Return [x, y] of the center of cell containing provided text 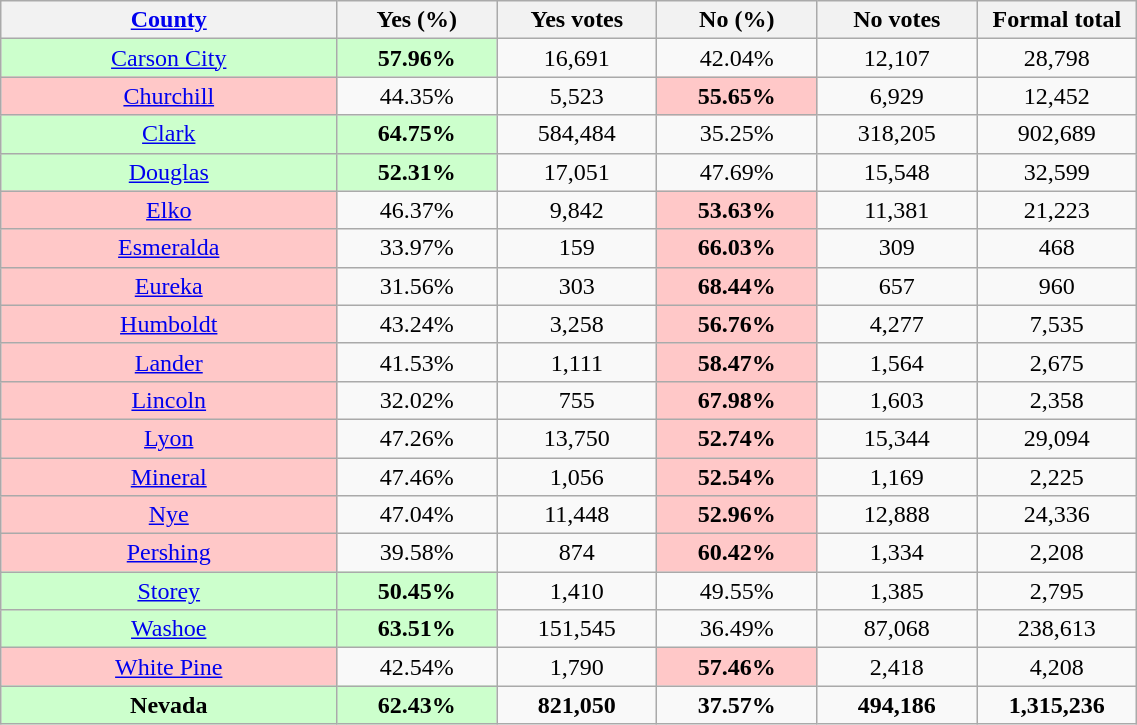
2,675 [1057, 362]
2,208 [1057, 553]
28,798 [1057, 58]
43.24% [417, 324]
44.35% [417, 96]
55.65% [737, 96]
1,385 [897, 591]
6,929 [897, 96]
11,381 [897, 210]
60.42% [737, 553]
902,689 [1057, 134]
Yes votes [577, 20]
32.02% [417, 400]
62.43% [417, 705]
2,418 [897, 667]
42.54% [417, 667]
87,068 [897, 629]
Churchill [169, 96]
Washoe [169, 629]
4,208 [1057, 667]
1,410 [577, 591]
50.45% [417, 591]
4,277 [897, 324]
Nevada [169, 705]
1,603 [897, 400]
12,107 [897, 58]
Lander [169, 362]
32,599 [1057, 172]
2,795 [1057, 591]
29,094 [1057, 438]
1,564 [897, 362]
Pershing [169, 553]
No votes [897, 20]
Lincoln [169, 400]
52.31% [417, 172]
46.37% [417, 210]
1,334 [897, 553]
67.98% [737, 400]
Mineral [169, 477]
1,111 [577, 362]
41.53% [417, 362]
159 [577, 248]
36.49% [737, 629]
1,790 [577, 667]
17,051 [577, 172]
66.03% [737, 248]
584,484 [577, 134]
Eureka [169, 286]
Elko [169, 210]
57.46% [737, 667]
Storey [169, 591]
47.04% [417, 515]
16,691 [577, 58]
2,358 [1057, 400]
53.63% [737, 210]
9,842 [577, 210]
49.55% [737, 591]
47.46% [417, 477]
No (%) [737, 20]
County [169, 20]
Carson City [169, 58]
755 [577, 400]
7,535 [1057, 324]
Formal total [1057, 20]
3,258 [577, 324]
52.74% [737, 438]
52.54% [737, 477]
White Pine [169, 667]
12,888 [897, 515]
47.26% [417, 438]
657 [897, 286]
2,225 [1057, 477]
318,205 [897, 134]
Humboldt [169, 324]
12,452 [1057, 96]
238,613 [1057, 629]
24,336 [1057, 515]
21,223 [1057, 210]
68.44% [737, 286]
874 [577, 553]
63.51% [417, 629]
821,050 [577, 705]
1,056 [577, 477]
39.58% [417, 553]
Lyon [169, 438]
Douglas [169, 172]
494,186 [897, 705]
1,169 [897, 477]
64.75% [417, 134]
47.69% [737, 172]
Yes (%) [417, 20]
15,548 [897, 172]
309 [897, 248]
960 [1057, 286]
52.96% [737, 515]
468 [1057, 248]
33.97% [417, 248]
56.76% [737, 324]
1,315,236 [1057, 705]
Esmeralda [169, 248]
11,448 [577, 515]
42.04% [737, 58]
Nye [169, 515]
31.56% [417, 286]
151,545 [577, 629]
15,344 [897, 438]
58.47% [737, 362]
57.96% [417, 58]
Clark [169, 134]
37.57% [737, 705]
35.25% [737, 134]
5,523 [577, 96]
303 [577, 286]
13,750 [577, 438]
